From the cell containing the given text, extract its center point as (x, y) coordinate. 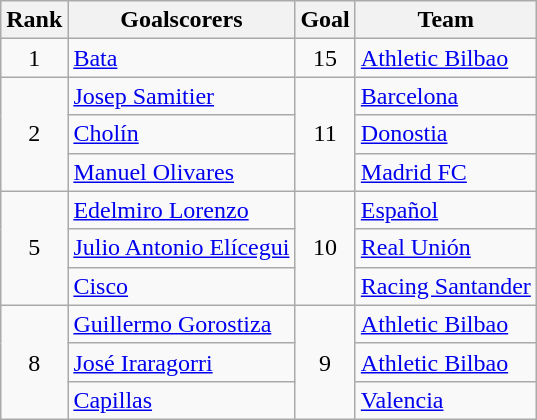
Valencia (446, 400)
8 (34, 362)
Real Unión (446, 248)
Julio Antonio Elícegui (182, 248)
15 (325, 58)
Josep Samitier (182, 96)
Edelmiro Lorenzo (182, 210)
José Iraragorri (182, 362)
Madrid FC (446, 172)
Team (446, 20)
Racing Santander (446, 286)
9 (325, 362)
2 (34, 134)
Barcelona (446, 96)
5 (34, 248)
Donostia (446, 134)
Capillas (182, 400)
Goal (325, 20)
10 (325, 248)
Goalscorers (182, 20)
1 (34, 58)
Español (446, 210)
11 (325, 134)
Guillermo Gorostiza (182, 324)
Manuel Olivares (182, 172)
Bata (182, 58)
Rank (34, 20)
Cholín (182, 134)
Cisco (182, 286)
